Output the [x, y] coordinate of the center of the cell containing the given text.  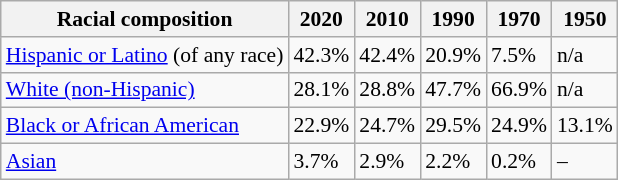
7.5% [519, 55]
Black or African American [145, 126]
Racial composition [145, 19]
13.1% [585, 126]
66.9% [519, 90]
2010 [387, 19]
28.8% [387, 90]
2020 [321, 19]
29.5% [453, 126]
0.2% [519, 162]
42.3% [321, 55]
1970 [519, 19]
Hispanic or Latino (of any race) [145, 55]
Asian [145, 162]
22.9% [321, 126]
20.9% [453, 55]
1950 [585, 19]
24.7% [387, 126]
28.1% [321, 90]
24.9% [519, 126]
– [585, 162]
2.2% [453, 162]
3.7% [321, 162]
White (non-Hispanic) [145, 90]
47.7% [453, 90]
2.9% [387, 162]
1990 [453, 19]
42.4% [387, 55]
